Extract the (X, Y) coordinate from the center of the cell holding the provided text.  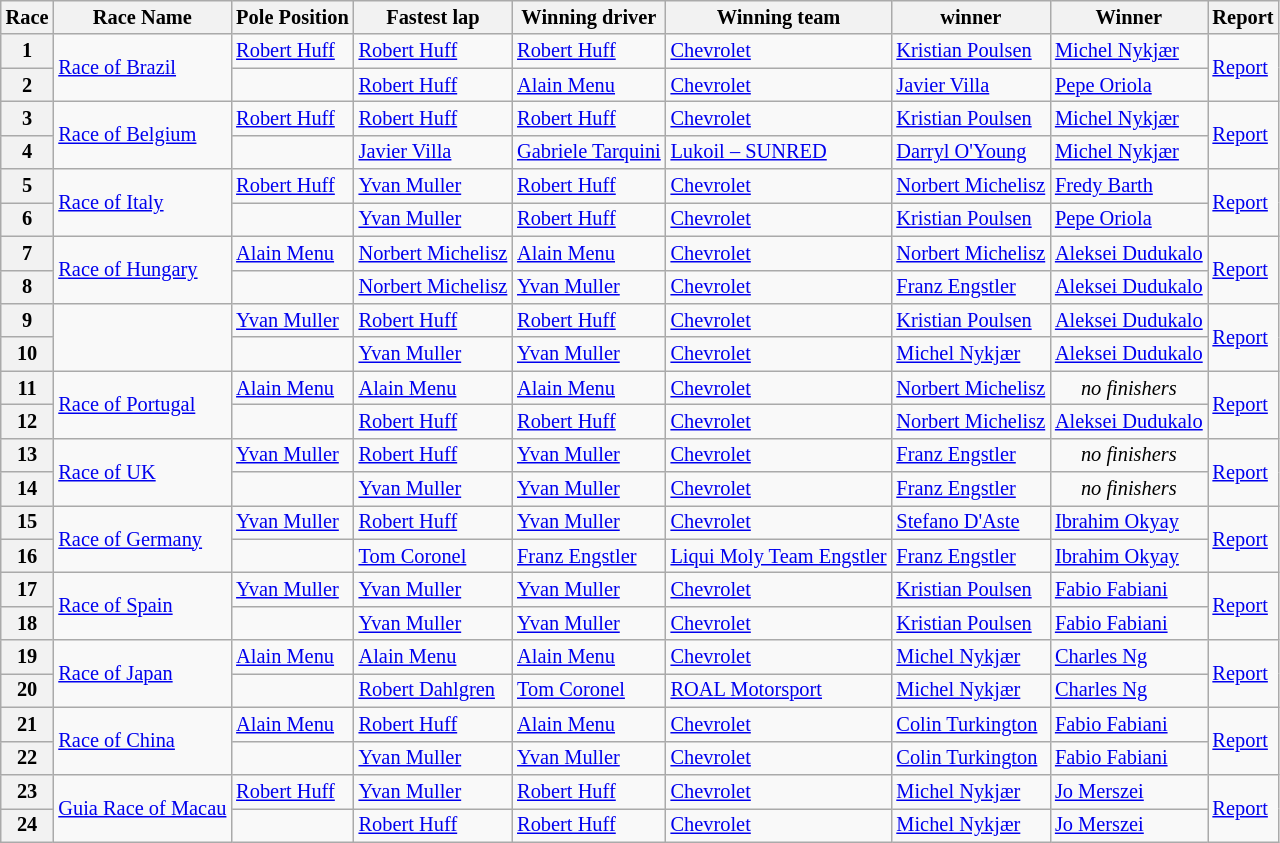
18 (28, 623)
Winner (1128, 17)
Darryl O'Young (970, 152)
19 (28, 657)
Pole Position (292, 17)
Race of Belgium (142, 134)
Race Name (142, 17)
3 (28, 118)
2 (28, 85)
Race of Brazil (142, 68)
Race (28, 17)
Gabriele Tarquini (588, 152)
Lukoil – SUNRED (779, 152)
21 (28, 724)
ROAL Motorsport (779, 690)
24 (28, 825)
15 (28, 522)
6 (28, 219)
Race of China (142, 740)
7 (28, 253)
9 (28, 320)
Fredy Barth (1128, 186)
Race of Italy (142, 202)
10 (28, 354)
13 (28, 455)
Fastest lap (434, 17)
Robert Dahlgren (434, 690)
16 (28, 556)
Race of Spain (142, 606)
11 (28, 388)
12 (28, 421)
winner (970, 17)
17 (28, 589)
Liqui Moly Team Engstler (779, 556)
1 (28, 51)
14 (28, 489)
Race of Hungary (142, 270)
Race of Germany (142, 538)
Guia Race of Macau (142, 808)
Stefano D'Aste (970, 522)
Winning driver (588, 17)
5 (28, 186)
Race of Portugal (142, 404)
Race of UK (142, 472)
4 (28, 152)
Race of Japan (142, 674)
22 (28, 758)
Winning team (779, 17)
23 (28, 791)
20 (28, 690)
8 (28, 287)
